Identify which cell holds the provided text, then report its (x, y) central coordinate. 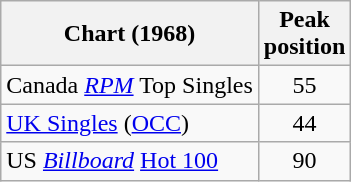
Canada RPM Top Singles (130, 85)
44 (304, 123)
UK Singles (OCC) (130, 123)
55 (304, 85)
90 (304, 161)
Chart (1968) (130, 34)
Peakposition (304, 34)
US Billboard Hot 100 (130, 161)
